Determine the [x, y] coordinate at the center of the cell enclosing the given text.  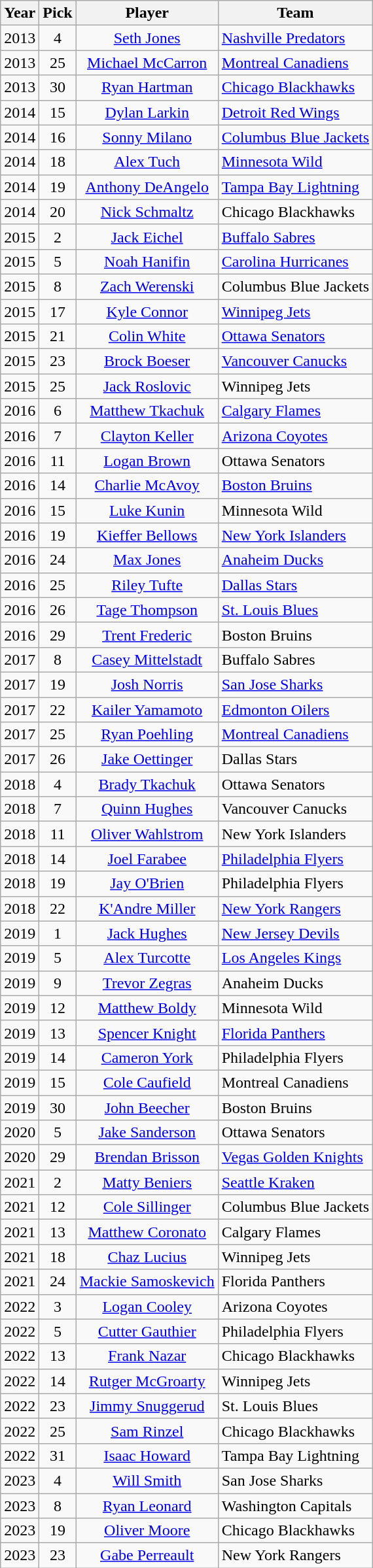
Charlie McAvoy [147, 486]
K'Andre Miller [147, 909]
Oliver Moore [147, 1531]
9 [58, 983]
Trevor Zegras [147, 983]
Luke Kunin [147, 510]
Max Jones [147, 560]
Logan Brown [147, 461]
Dylan Larkin [147, 112]
Frank Nazar [147, 1356]
Alex Tuch [147, 162]
Ryan Leonard [147, 1505]
Matthew Boldy [147, 1008]
Will Smith [147, 1480]
Logan Cooley [147, 1307]
Los Angeles Kings [295, 958]
Sonny Milano [147, 137]
Josh Norris [147, 684]
Seth Jones [147, 38]
Cameron York [147, 1058]
1 [58, 933]
Jake Sanderson [147, 1133]
Oliver Wahlstrom [147, 834]
Clayton Keller [147, 436]
Jimmy Snuggerud [147, 1406]
Washington Capitals [295, 1505]
Edmonton Oilers [295, 709]
20 [58, 212]
Cole Sillinger [147, 1207]
Brendan Brisson [147, 1158]
Joel Farabee [147, 859]
Casey Mittelstadt [147, 659]
Cole Caufield [147, 1082]
Year [20, 13]
Michael McCarron [147, 63]
Jack Eichel [147, 237]
Gabe Perreault [147, 1556]
31 [58, 1456]
Matthew Coronato [147, 1232]
Trent Frederic [147, 635]
Isaac Howard [147, 1456]
21 [58, 337]
Player [147, 13]
Ryan Hartman [147, 88]
Seattle Kraken [295, 1182]
Detroit Red Wings [295, 112]
Kyle Connor [147, 312]
Matty Beniers [147, 1182]
Cutter Gauthier [147, 1331]
Jay O'Brien [147, 884]
6 [58, 411]
Zach Werenski [147, 286]
Colin White [147, 337]
Rutger McGroarty [147, 1381]
16 [58, 137]
3 [58, 1307]
Quinn Hughes [147, 809]
Nick Schmaltz [147, 212]
Team [295, 13]
Ryan Poehling [147, 735]
Matthew Tkachuk [147, 411]
Spencer Knight [147, 1033]
Nashville Predators [295, 38]
Noah Hanifin [147, 261]
Kieffer Bellows [147, 535]
New Jersey Devils [295, 933]
Kailer Yamamoto [147, 709]
Brady Tkachuk [147, 784]
Pick [58, 13]
Brock Boeser [147, 361]
Jake Oettinger [147, 759]
17 [58, 312]
Sam Rinzel [147, 1431]
Carolina Hurricanes [295, 261]
Riley Tufte [147, 585]
Vegas Golden Knights [295, 1158]
Jack Roslovic [147, 386]
Anthony DeAngelo [147, 187]
Jack Hughes [147, 933]
Alex Turcotte [147, 958]
Tage Thompson [147, 610]
Chaz Lucius [147, 1257]
Mackie Samoskevich [147, 1282]
John Beecher [147, 1108]
